Identify which cell holds the provided text, then report its [X, Y] central coordinate. 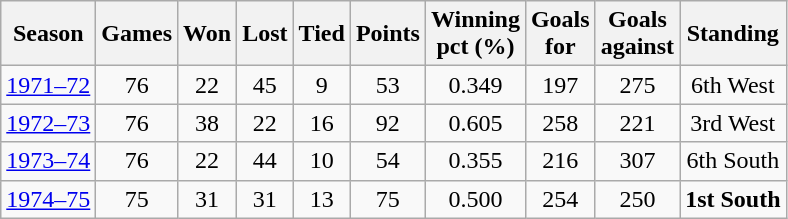
13 [322, 199]
Standing [733, 34]
54 [388, 161]
0.349 [475, 85]
Games [137, 34]
275 [637, 85]
1972–73 [48, 123]
258 [560, 123]
0.355 [475, 161]
Goalsfor [560, 34]
1974–75 [48, 199]
16 [322, 123]
92 [388, 123]
Tied [322, 34]
221 [637, 123]
53 [388, 85]
1st South [733, 199]
38 [208, 123]
6th West [733, 85]
0.605 [475, 123]
Winning pct (%) [475, 34]
307 [637, 161]
216 [560, 161]
9 [322, 85]
10 [322, 161]
Won [208, 34]
254 [560, 199]
1971–72 [48, 85]
0.500 [475, 199]
45 [265, 85]
44 [265, 161]
250 [637, 199]
197 [560, 85]
Season [48, 34]
Goalsagainst [637, 34]
Points [388, 34]
1973–74 [48, 161]
Lost [265, 34]
3rd West [733, 123]
6th South [733, 161]
